Extract the (x, y) coordinate from the center of the cell holding the provided text.  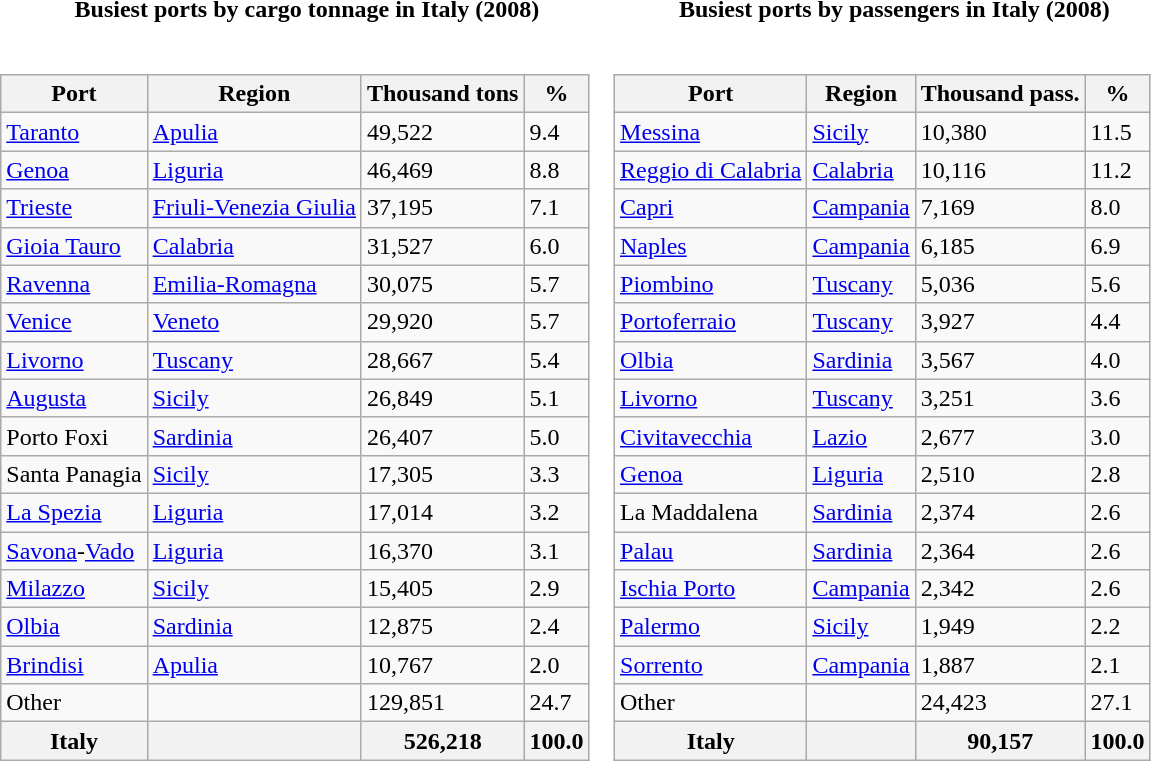
7,169 (1000, 208)
5.6 (1118, 284)
Messina (711, 132)
6,185 (1000, 246)
Palau (711, 551)
2,677 (1000, 436)
27.1 (1118, 703)
3.6 (1118, 398)
Piombino (711, 284)
49,522 (442, 132)
17,305 (442, 474)
Porto Foxi (74, 436)
3.1 (556, 551)
2.8 (1118, 474)
Friuli-Venezia Giulia (254, 208)
1,949 (1000, 627)
2.0 (556, 665)
Augusta (74, 398)
2,364 (1000, 551)
8.0 (1118, 208)
4.4 (1118, 322)
Thousand pass. (1000, 94)
Lazio (861, 436)
Reggio di Calabria (711, 170)
26,849 (442, 398)
Capri (711, 208)
Civitavecchia (711, 436)
5,036 (1000, 284)
90,157 (1000, 741)
46,469 (442, 170)
Naples (711, 246)
3,251 (1000, 398)
15,405 (442, 589)
Trieste (74, 208)
Sorrento (711, 665)
Emilia-Romagna (254, 284)
2,374 (1000, 512)
9.4 (556, 132)
6.9 (1118, 246)
5.0 (556, 436)
Palermo (711, 627)
7.1 (556, 208)
4.0 (1118, 360)
5.4 (556, 360)
Milazzo (74, 589)
24.7 (556, 703)
28,667 (442, 360)
129,851 (442, 703)
16,370 (442, 551)
2,510 (1000, 474)
31,527 (442, 246)
2,342 (1000, 589)
Santa Panagia (74, 474)
Ischia Porto (711, 589)
3,567 (1000, 360)
12,875 (442, 627)
11.5 (1118, 132)
Venice (74, 322)
Portoferraio (711, 322)
526,218 (442, 741)
Ravenna (74, 284)
10,380 (1000, 132)
26,407 (442, 436)
17,014 (442, 512)
29,920 (442, 322)
Veneto (254, 322)
2.1 (1118, 665)
8.8 (556, 170)
6.0 (556, 246)
3.0 (1118, 436)
11.2 (1118, 170)
Gioia Tauro (74, 246)
10,767 (442, 665)
3,927 (1000, 322)
La Maddalena (711, 512)
2.9 (556, 589)
Taranto (74, 132)
5.1 (556, 398)
Savona-Vado (74, 551)
1,887 (1000, 665)
3.3 (556, 474)
3.2 (556, 512)
2.2 (1118, 627)
Brindisi (74, 665)
Thousand tons (442, 94)
24,423 (1000, 703)
La Spezia (74, 512)
10,116 (1000, 170)
2.4 (556, 627)
30,075 (442, 284)
37,195 (442, 208)
